Output the [X, Y] coordinate of the center of the cell containing the given text.  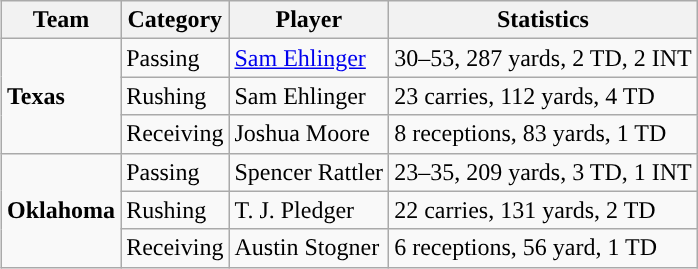
23–35, 209 yards, 3 TD, 1 INT [544, 172]
23 carries, 112 yards, 4 TD [544, 96]
T. J. Pledger [309, 210]
Texas [62, 96]
6 receptions, 56 yard, 1 TD [544, 248]
Oklahoma [62, 210]
Statistics [544, 20]
Player [309, 20]
Team [62, 20]
Category [175, 20]
Joshua Moore [309, 134]
30–53, 287 yards, 2 TD, 2 INT [544, 58]
Austin Stogner [309, 248]
22 carries, 131 yards, 2 TD [544, 210]
Spencer Rattler [309, 172]
8 receptions, 83 yards, 1 TD [544, 134]
